Return [x, y] of the center of cell containing provided text 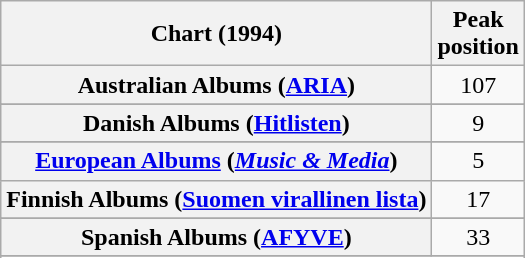
17 [478, 199]
Chart (1994) [216, 34]
Spanish Albums (AFYVE) [216, 237]
9 [478, 123]
5 [478, 161]
Finnish Albums (Suomen virallinen lista) [216, 199]
Danish Albums (Hitlisten) [216, 123]
Peakposition [478, 34]
33 [478, 237]
107 [478, 85]
European Albums (Music & Media) [216, 161]
Australian Albums (ARIA) [216, 85]
